Capture the cell that displays the provided text and extract its (x, y) central coordinate. 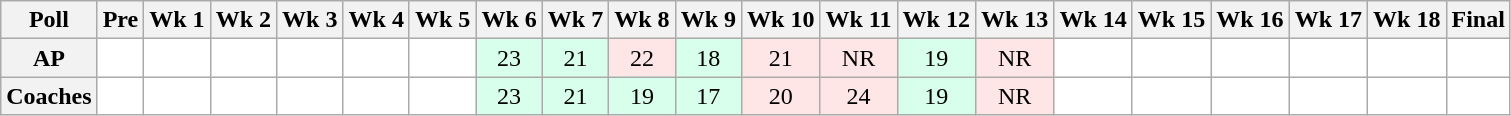
Wk 12 (936, 20)
Wk 17 (1328, 20)
Wk 2 (243, 20)
Coaches (49, 96)
Wk 4 (376, 20)
Wk 8 (642, 20)
Wk 3 (310, 20)
17 (708, 96)
Poll (49, 20)
Wk 11 (858, 20)
Wk 15 (1171, 20)
18 (708, 58)
22 (642, 58)
Wk 14 (1093, 20)
Wk 9 (708, 20)
Final (1478, 20)
Wk 6 (509, 20)
Wk 1 (177, 20)
AP (49, 58)
Wk 16 (1250, 20)
20 (781, 96)
Wk 13 (1014, 20)
Wk 7 (575, 20)
Wk 5 (442, 20)
24 (858, 96)
Wk 18 (1407, 20)
Pre (120, 20)
Wk 10 (781, 20)
